Return the (X, Y) coordinate for the center point of the cell that contains the specified text.  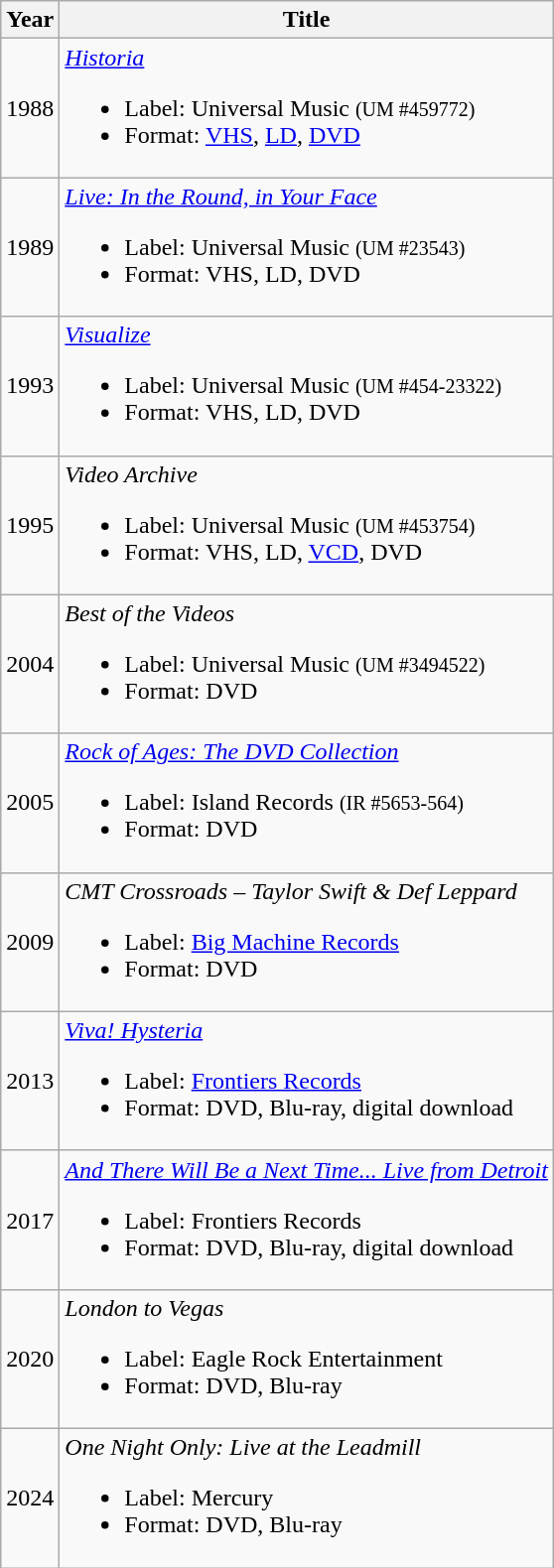
1988 (30, 108)
Rock of Ages: The DVD CollectionLabel: Island Records (IR #5653-564)Format: DVD (307, 803)
Live: In the Round, in Your FaceLabel: Universal Music (UM #23543)Format: VHS, LD, DVD (307, 247)
2020 (30, 1359)
Year (30, 20)
2009 (30, 942)
CMT Crossroads – Taylor Swift & Def LeppardLabel: Big Machine RecordsFormat: DVD (307, 942)
2024 (30, 1498)
1989 (30, 247)
One Night Only: Live at the LeadmillLabel: MercuryFormat: DVD, Blu-ray (307, 1498)
Viva! HysteriaLabel: Frontiers RecordsFormat: DVD, Blu-ray, digital download (307, 1081)
Best of the VideosLabel: Universal Music (UM #3494522)Format: DVD (307, 664)
1995 (30, 525)
2013 (30, 1081)
2017 (30, 1220)
2005 (30, 803)
Title (307, 20)
And There Will Be a Next Time... Live from DetroitLabel: Frontiers RecordsFormat: DVD, Blu-ray, digital download (307, 1220)
VisualizeLabel: Universal Music (UM #454-23322)Format: VHS, LD, DVD (307, 386)
1993 (30, 386)
Video ArchiveLabel: Universal Music (UM #453754)Format: VHS, LD, VCD, DVD (307, 525)
2004 (30, 664)
London to VegasLabel: Eagle Rock EntertainmentFormat: DVD, Blu-ray (307, 1359)
HistoriaLabel: Universal Music (UM #459772)Format: VHS, LD, DVD (307, 108)
